Return the (X, Y) coordinate for the center point of the cell that contains the specified text.  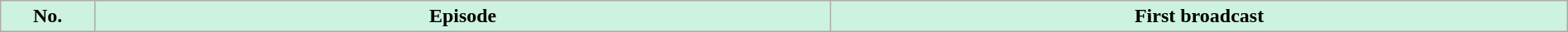
First broadcast (1199, 16)
No. (48, 16)
Episode (462, 16)
